Identify which cell holds the provided text, then report its [x, y] central coordinate. 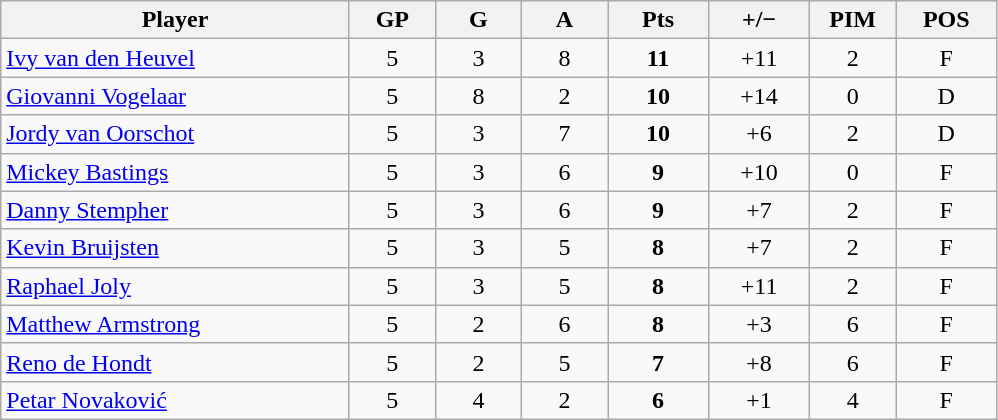
+3 [760, 324]
+8 [760, 362]
Pts [658, 20]
+/− [760, 20]
A [564, 20]
Player [176, 20]
+10 [760, 172]
Reno de Hondt [176, 362]
+6 [760, 134]
11 [658, 58]
+14 [760, 96]
Petar Novaković [176, 400]
Danny Stempher [176, 210]
PIM [853, 20]
POS [946, 20]
GP [392, 20]
Matthew Armstrong [176, 324]
Raphael Joly [176, 286]
Mickey Bastings [176, 172]
+1 [760, 400]
Giovanni Vogelaar [176, 96]
G [478, 20]
Ivy van den Heuvel [176, 58]
Kevin Bruijsten [176, 248]
Jordy van Oorschot [176, 134]
